Pinpoint the cell where the given text exists, returning its [x, y] midpoint coordinate. 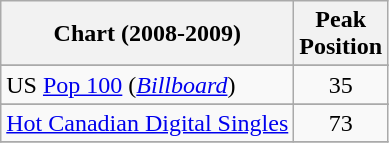
US Pop 100 (Billboard) [148, 85]
Hot Canadian Digital Singles [148, 123]
35 [341, 85]
Chart (2008-2009) [148, 34]
73 [341, 123]
PeakPosition [341, 34]
